Scan for the cell matching the given text and deliver its (x, y) coordinate at center. 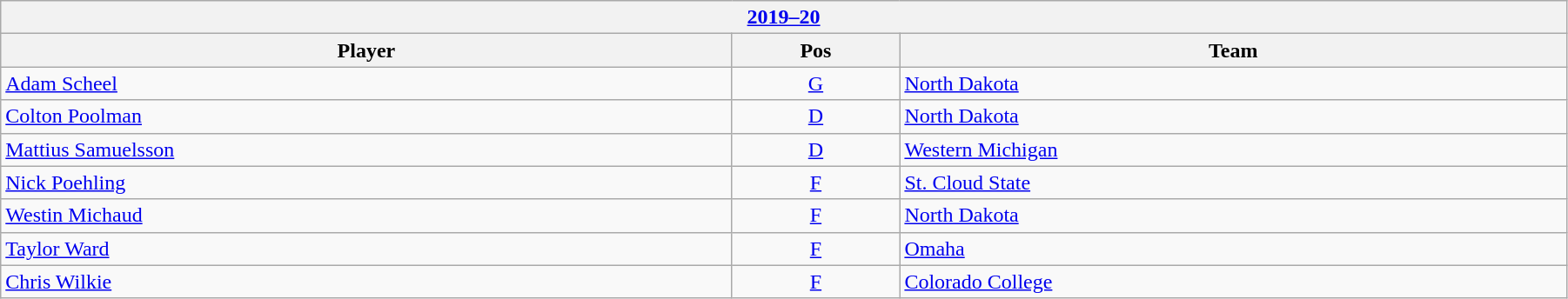
Mattius Samuelsson (366, 149)
2019–20 (784, 17)
Pos (816, 50)
St. Cloud State (1234, 183)
Taylor Ward (366, 249)
G (816, 83)
Adam Scheel (366, 83)
Westin Michaud (366, 216)
Nick Poehling (366, 183)
Colorado College (1234, 282)
Player (366, 50)
Team (1234, 50)
Omaha (1234, 249)
Western Michigan (1234, 149)
Chris Wilkie (366, 282)
Colton Poolman (366, 116)
